Pinpoint the cell where the given text exists, returning its [X, Y] midpoint coordinate. 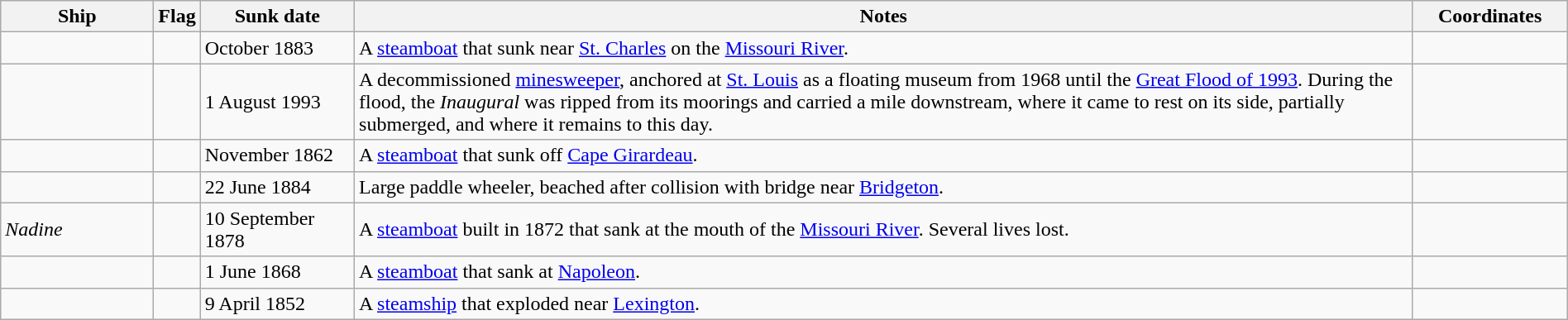
Sunk date [277, 17]
October 1883 [277, 48]
22 June 1884 [277, 187]
10 September 1878 [277, 230]
November 1862 [277, 155]
1 August 1993 [277, 102]
A steamboat that sunk near St. Charles on the Missouri River. [883, 48]
Large paddle wheeler, beached after collision with bridge near Bridgeton. [883, 187]
9 April 1852 [277, 303]
A steamship that exploded near Lexington. [883, 303]
Coordinates [1490, 17]
Nadine [78, 230]
A steamboat built in 1872 that sank at the mouth of the Missouri River. Several lives lost. [883, 230]
1 June 1868 [277, 272]
Ship [78, 17]
Notes [883, 17]
A steamboat that sunk off Cape Girardeau. [883, 155]
Flag [177, 17]
A steamboat that sank at Napoleon. [883, 272]
